Return the [X, Y] coordinate for the center point of the cell that contains the specified text.  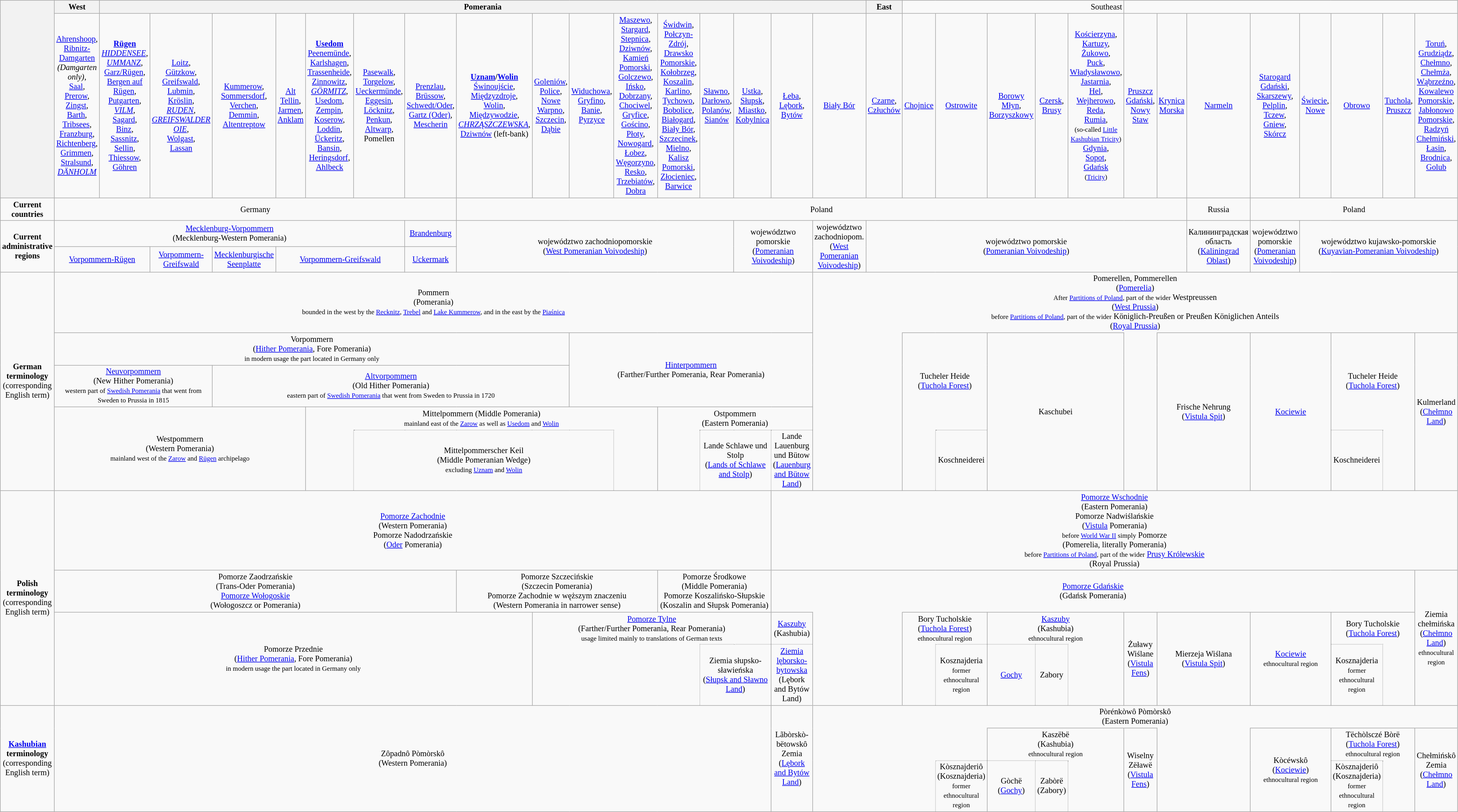
Łeba,Lębork,Bytów [792, 106]
Zôpadnô Pòmòrskô(Western Pomerania) [412, 758]
Biały Bór [839, 106]
Starogard Gdański,Skarszewy,Pelplin, Tczew,Gniew,Skórcz [1275, 106]
Goleniów,Police,Nowe Warpno, Szczecin,Dąbie [551, 106]
Tucheler Heide(Tuchola Forest) [945, 381]
Southeast [1013, 7]
Ostpommern(Eastern Pomerania) [735, 418]
Current countries [28, 209]
Mittelpommerscher Keil (Middle Pomeranian Wedge) excluding Uznam and Wolin [484, 460]
Uznam/WolinŚwinoujście, Międzyzdroje, Wolin, Międzywodzie, CHRZĄSZCZEWSKA, Dziwnów (left-bank) [494, 106]
Bory Tucholskie(Tuchola Forest)ethnocultural region [945, 628]
RügenHIDDENSEE,UMMANZ,Garz/Rügen,Bergen auf Rügen,Putgarten,VILM,Sagard,Binz,Sassnitz,Sellin,Thiessow,Göhren [125, 106]
East [884, 7]
Frische Nehrung(Vistula Spit) [1203, 412]
Vorpommern-Rügen [102, 259]
Widuchowa, Gryfino, Banie, Pyrzyce [591, 106]
Ziemia lęborsko-bytowska(Lębork and Bytów Land) [792, 675]
Prenzlau,Brüssow,Schwedt/Oder,Gartz (Oder),Mescherin [431, 106]
Kaszëbë(Kashubia)ethnocultural region [1056, 744]
Kociewie [1291, 412]
Kulmerland (Chełmno Land) [1436, 412]
Brandenburg [431, 233]
Lãbòrskò-bëtowskô Zemia (Lębork and Bytów Land) [792, 758]
Altvorpommern (Old Hither Pomerania)eastern part of Swedish Pomerania that went from Sweden to Prussia in 1720 [391, 386]
Uckermark [431, 259]
Chełmińskô Zemia(Chełmno Land) [1436, 770]
Ahrenshoop,Ribnitz-Damgarten (Damgarten only),Saal,Prerow,Zingst,Barth,Tribsees,Franzburg,Richtenberg,Grimmen,Stralsund,DÄNHOLM [77, 106]
Mittelpommern (Middle Pomerania) mainland east of the Zarow as well as Usedom and Wolin [481, 418]
Zabòrë(Zabory) [1052, 786]
województwo zachodniopom.(West Pomeranian Voivodeship) [839, 246]
Zabory [1052, 675]
Kociewieethnocultural region [1291, 658]
Pommern(Pomerania)bounded in the west by the Recknitz, Trebel and Lake Kummerow, and in the east by the Piaśnica [433, 302]
Tucheler Heide (Tuchola Forest) [1373, 381]
Sławno,Darłowo,Polanów,Sianów [717, 106]
Żuławy Wiślane(Vistula Fens) [1140, 658]
Tëchòlsczé Bòrë (Tuchola Forest) ethnocultural region [1373, 744]
Bory Tucholskie (Tuchola Forest) [1373, 628]
Czersk,Brusy [1052, 106]
UsedomPeenemünde,Karlshagen,Trassenheide,Zinnowitz,GÖRMITZ,Usedom,Zempin,Koserow,Loddin,Ückeritz,Bansin,Heringsdorf,Ahlbeck [330, 106]
Lande Schlawe und Stolp(Lands of Schlawe and Stolp) [736, 460]
Kaszuby(Kashubia)ethnocultural region [1056, 628]
Mierzeja Wiślana(Vistula Spit) [1203, 658]
Pomorze Zaodrzańskie(Trans-Oder Pomerania)Pomorze Wołogoskie(Wołogoszcz or Pomerania) [255, 591]
Kościerzyna, Kartuzy, Żukowo, Puck,Władysławowo,Jastarnia,Hel,Wejherowo,Reda,Rumia,(so-called Little Kashubian Tricity)Gdynia,Sopot,Gdańsk(Tricity) [1096, 106]
Czarne,Człuchów [884, 106]
województwo kujawsko-pomorskie (Kuyavian-Pomeranian Voivodeship) [1379, 246]
Hinterpommern(Farther/Further Pomerania, Rear Pomerania) [691, 370]
Germany [255, 209]
Ziemia chełmińska (Chełmno Land)ethnocultural region [1436, 638]
Alt Tellin,Jarmen,Anklam [291, 106]
Kaszuby(Kashubia) [792, 628]
Kaschubei [1056, 412]
Obrowo [1357, 106]
Current administrative regions [28, 246]
Pomorze Gdańskie(Gdańsk Pomerania) [1093, 591]
Pasewalk,Torgelow,Ueckermünde,Eggesin,Löcknitz,Penkun,Altwarp,Pomellen [379, 106]
Kashubian terminology(corresponding English term) [28, 758]
Kòcéwskô(Kociewie)ethnocultural region [1291, 770]
Vorpommern(Hither Pomerania, Fore Pomerania)in modern usage the part located in Germany only [312, 349]
Ostrowite [961, 106]
Polish terminology(corresponding English term) [28, 598]
Westpommern (Western Pomerania) mainland west of the Zarow and Rügen archipelago [180, 449]
Pruszcz Gdański,Nowy Staw [1140, 106]
West [77, 7]
Chojnice [919, 106]
Mecklenburgische Seenplatte [244, 259]
Ziemia słupsko-sławieńska(Słupsk and Sławno Land) [736, 675]
Ustka,Słupsk,Miastko,Kobylnica [752, 106]
Pomerania [483, 7]
Wiselny Zëławë(Vistula Fens) [1140, 770]
Gochy [1011, 675]
Pomorze Przednie(Hither Pomerania, Fore Pomerania)in modern usage the part located in Germany only [293, 658]
Kummerow,Sommersdorf,Verchen,Demmin,Altentreptow [244, 106]
Pomorze Zachodnie(Western Pomerania)Pomorze Nadodrzańskie(Oder Pomerania) [412, 530]
German terminology(corresponding English term) [28, 381]
Mecklenburg-Vorpommern(Mecklenburg-Western Pomerania) [230, 233]
Pomorze Tylne(Farther/Further Pomerania, Rear Pomerania)usage limited mainly to translations of German texts [652, 628]
Russia [1218, 209]
Krynica Morska [1172, 106]
Borowy Młyn,Borzyszkowy [1011, 106]
Калининградская область (Kaliningrad Oblast) [1218, 246]
Gòchë(Gochy) [1011, 786]
Tuchola,Pruszcz [1399, 106]
Pòrénkòwô Pòmòrskô(Eastern Pomerania) [1135, 717]
Toruń,Grudziądz,Chełmno,Chełmża,Wąbrzeźno, Kowalewo Pomorskie,Jabłonowo Pomorskie,Radzyń Chełmiński,Łasin,Brodnica,Golub [1436, 106]
Narmeln [1218, 106]
Lande Lauenburg und Bütow(Lauenburg and Bütow Land) [792, 460]
Loitz,Gützkow,Greifswald,Lubmin,Kröslin,RUDEN,GREIFSWALDER OIE,Wolgast,Lassan [181, 106]
Pomorze Środkowe(Middle Pomerania)Pomorze Koszalińsko-Słupskie(Koszalin and Słupsk Pomerania) [714, 591]
Świecie,Nowe [1315, 106]
Pomorze Szczecińskie (Szczecin Pomerania)Pomorze Zachodnie w węższym znaczeniu(Western Pomerania in narrower sense) [557, 591]
Neuvorpommern (New Hither Pomerania)western part of Swedish Pomerania that went from Sweden to Prussia in 1815 [133, 386]
województwo zachodniopomorskie(West Pomeranian Voivodeship) [595, 246]
